Find where the given text appears and provide that cell's center as (x, y) coordinate. 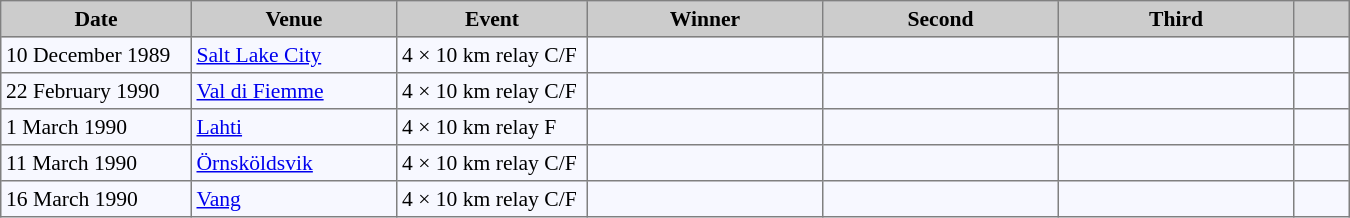
Val di Fiemme (294, 91)
Winner (705, 19)
Venue (294, 19)
1 March 1990 (96, 127)
Vang (294, 199)
Lahti (294, 127)
Second (941, 19)
11 March 1990 (96, 163)
Event (492, 19)
Örnsköldsvik (294, 163)
Third (1176, 19)
4 × 10 km relay F (492, 127)
16 March 1990 (96, 199)
Salt Lake City (294, 55)
22 February 1990 (96, 91)
Date (96, 19)
10 December 1989 (96, 55)
